Search for the cell housing the specified text and yield its (X, Y) center coordinate. 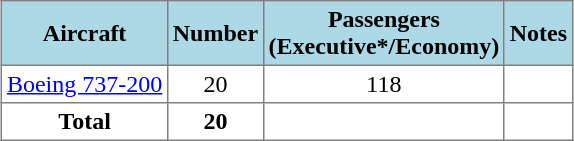
Total (85, 122)
Notes (538, 33)
Aircraft (85, 33)
118 (384, 84)
Number (216, 33)
Boeing 737-200 (85, 84)
Passengers(Executive*/Economy) (384, 33)
